Return the [x, y] coordinate for the center point of the cell that contains the specified text.  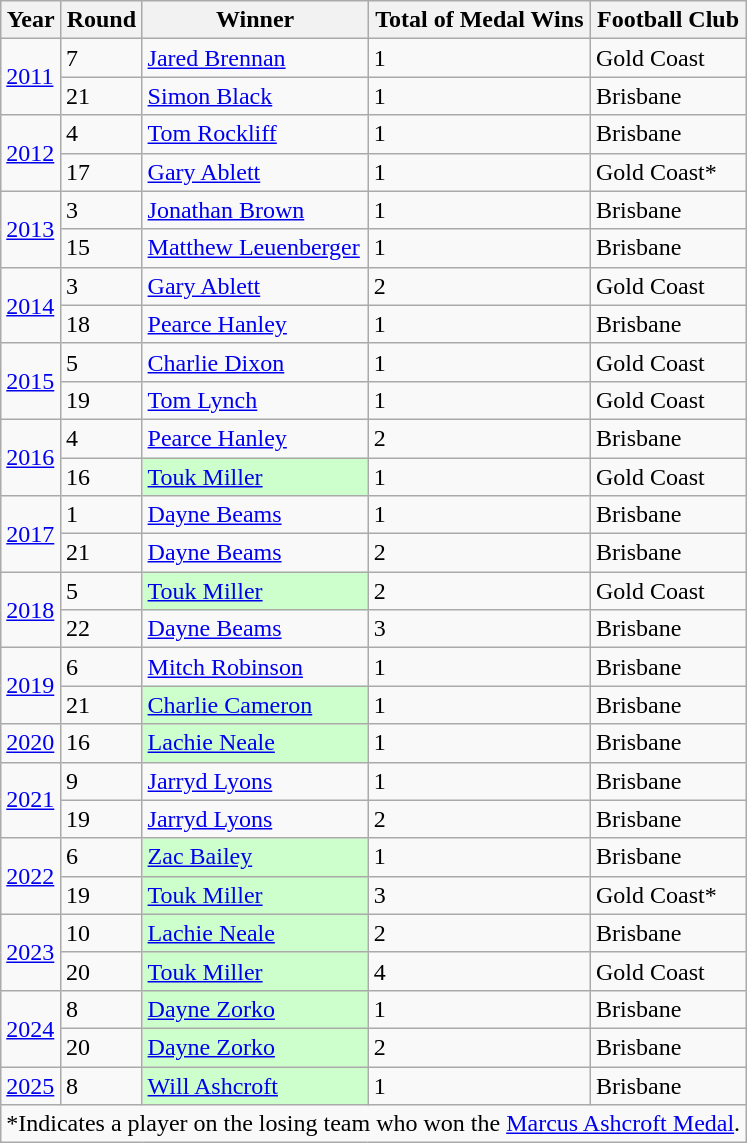
2021 [31, 800]
2013 [31, 229]
2017 [31, 534]
15 [102, 248]
7 [102, 58]
Will Ashcroft [255, 1085]
17 [102, 172]
2019 [31, 686]
22 [102, 629]
10 [102, 933]
2018 [31, 610]
Simon Black [255, 96]
2011 [31, 77]
2024 [31, 1028]
Charlie Cameron [255, 705]
Charlie Dixon [255, 362]
Jonathan Brown [255, 210]
Jared Brennan [255, 58]
Tom Lynch [255, 400]
Zac Bailey [255, 857]
*Indicates a player on the losing team who won the Marcus Ashcroft Medal. [374, 1124]
Total of Medal Wins [479, 20]
9 [102, 781]
2012 [31, 153]
2025 [31, 1085]
18 [102, 324]
Tom Rockliff [255, 134]
2016 [31, 457]
Mitch Robinson [255, 667]
Matthew Leuenberger [255, 248]
Winner [255, 20]
2014 [31, 305]
2015 [31, 381]
2020 [31, 743]
2023 [31, 952]
Football Club [668, 20]
Year [31, 20]
2022 [31, 876]
Round [102, 20]
